Find where the given text appears and provide that cell's center as [x, y] coordinate. 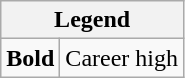
Bold [30, 58]
Legend [92, 20]
Career high [122, 58]
